Return (x, y) of the center of cell containing provided text 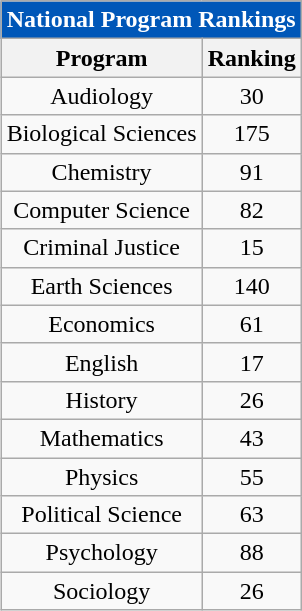
63 (252, 515)
Computer Science (102, 210)
Physics (102, 477)
History (102, 400)
140 (252, 286)
Political Science (102, 515)
Ranking (252, 58)
Psychology (102, 553)
91 (252, 172)
English (102, 362)
55 (252, 477)
17 (252, 362)
Mathematics (102, 438)
82 (252, 210)
Biological Sciences (102, 134)
Economics (102, 324)
Criminal Justice (102, 248)
Program (102, 58)
88 (252, 553)
Audiology (102, 96)
Chemistry (102, 172)
15 (252, 248)
61 (252, 324)
30 (252, 96)
43 (252, 438)
National Program Rankings (151, 20)
Earth Sciences (102, 286)
175 (252, 134)
Sociology (102, 591)
